Scan for the cell matching the given text and deliver its [X, Y] coordinate at center. 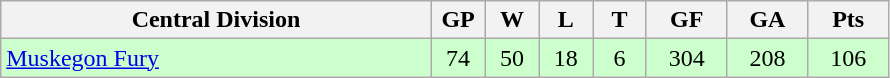
T [620, 20]
GA [768, 20]
18 [566, 58]
GF [686, 20]
W [512, 20]
106 [848, 58]
L [566, 20]
GP [458, 20]
Central Division [216, 20]
Muskegon Fury [216, 58]
304 [686, 58]
Pts [848, 20]
50 [512, 58]
6 [620, 58]
74 [458, 58]
208 [768, 58]
